Detect which cell encompasses the target text, then output its [x, y] center coordinate. 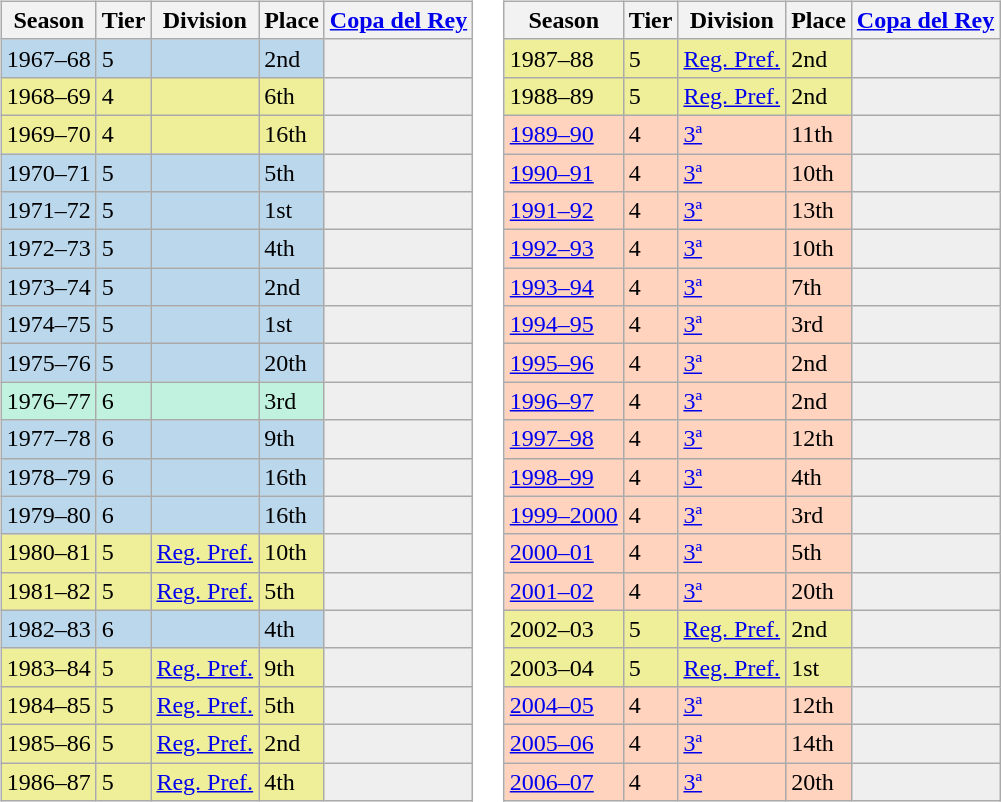
1986–87 [48, 781]
1998–99 [564, 477]
7th [819, 287]
1985–86 [48, 743]
1968–69 [48, 96]
13th [819, 211]
1988–89 [564, 96]
1999–2000 [564, 515]
1976–77 [48, 401]
1990–91 [564, 173]
1993–94 [564, 287]
1995–96 [564, 363]
1984–85 [48, 705]
1974–75 [48, 325]
11th [819, 134]
1991–92 [564, 211]
1981–82 [48, 591]
2000–01 [564, 553]
1975–76 [48, 363]
2003–04 [564, 667]
1979–80 [48, 515]
1992–93 [564, 249]
2005–06 [564, 743]
1997–98 [564, 439]
1969–70 [48, 134]
2002–03 [564, 629]
1973–74 [48, 287]
2001–02 [564, 591]
1980–81 [48, 553]
1970–71 [48, 173]
1977–78 [48, 439]
14th [819, 743]
2006–07 [564, 781]
1982–83 [48, 629]
1971–72 [48, 211]
2004–05 [564, 705]
1978–79 [48, 477]
1987–88 [564, 58]
1983–84 [48, 667]
1994–95 [564, 325]
1989–90 [564, 134]
1967–68 [48, 58]
1972–73 [48, 249]
1996–97 [564, 401]
6th [292, 96]
